Output the (x, y) coordinate of the center of the cell containing the given text.  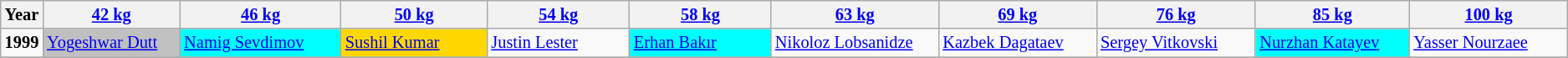
85 kg (1332, 14)
50 kg (414, 14)
76 kg (1176, 14)
Year (22, 14)
Kazbek Dagataev (1017, 43)
Nikoloz Lobsanidze (855, 43)
46 kg (261, 14)
Yogeshwar Dutt (111, 43)
Namig Sevdimov (261, 43)
Erhan Bakır (701, 43)
69 kg (1017, 14)
1999 (22, 43)
Yasser Nourzaee (1489, 43)
63 kg (855, 14)
100 kg (1489, 14)
58 kg (701, 14)
Sergey Vitkovski (1176, 43)
42 kg (111, 14)
Nurzhan Katayev (1332, 43)
54 kg (559, 14)
Justin Lester (559, 43)
Sushil Kumar (414, 43)
